For the text-containing cell, return its midpoint in (X, Y) coordinate format. 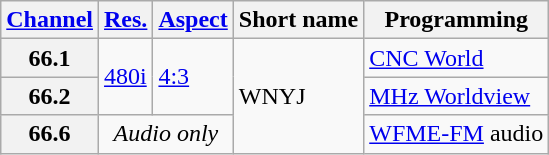
Channel (50, 20)
480i (126, 77)
66.2 (50, 96)
66.6 (50, 134)
MHz Worldview (456, 96)
Short name (298, 20)
4:3 (193, 77)
Programming (456, 20)
66.1 (50, 58)
Audio only (166, 134)
Res. (126, 20)
WFME-FM audio (456, 134)
WNYJ (298, 96)
CNC World (456, 58)
Aspect (193, 20)
